Determine the [x, y] coordinate at the center of the cell enclosing the given text.  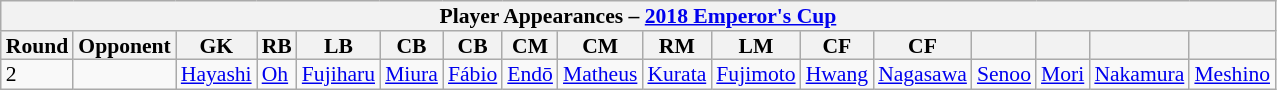
Fujimoto [756, 75]
RB [277, 46]
Nagasawa [922, 75]
LM [756, 46]
Meshino [1232, 75]
Kurata [676, 75]
Matheus [600, 75]
Hayashi [216, 75]
Oh [277, 75]
Nakamura [1139, 75]
Fujiharu [338, 75]
Senoo [1004, 75]
Fábio [472, 75]
Opponent [124, 46]
RM [676, 46]
Mori [1062, 75]
Miura [412, 75]
LB [338, 46]
Round [38, 46]
2 [38, 75]
Hwang [837, 75]
GK [216, 46]
Player Appearances – 2018 Emperor's Cup [638, 16]
Endō [530, 75]
